Identify which cell holds the provided text, then report its (X, Y) central coordinate. 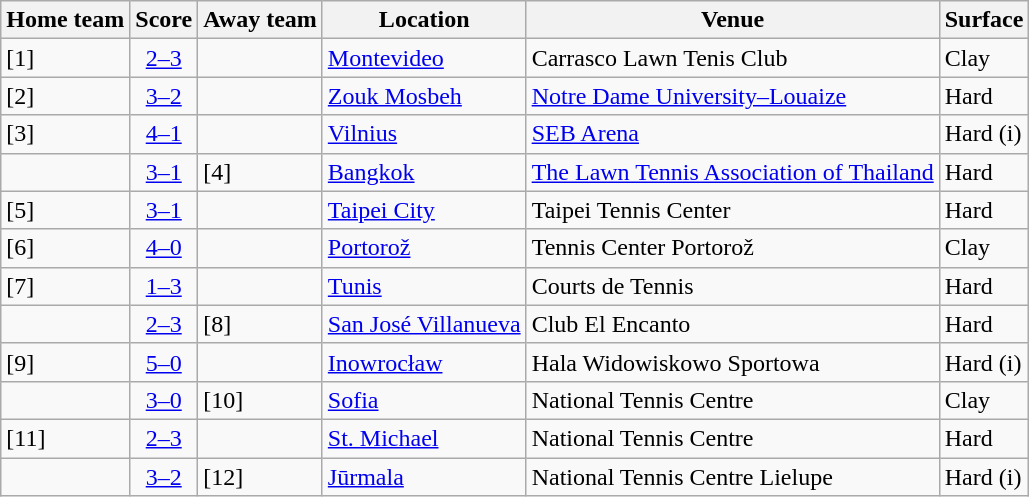
[6] (66, 248)
[12] (260, 477)
[9] (66, 362)
Portorož (424, 248)
[11] (66, 438)
Vilnius (424, 134)
Away team (260, 20)
Club El Encanto (732, 324)
Montevideo (424, 58)
[3] (66, 134)
Hala Widowiskowo Sportowa (732, 362)
Surface (984, 20)
Notre Dame University–Louaize (732, 96)
[7] (66, 286)
4–0 (164, 248)
Taipei Tennis Center (732, 210)
SEB Arena (732, 134)
Jūrmala (424, 477)
1–3 (164, 286)
Location (424, 20)
Tunis (424, 286)
The Lawn Tennis Association of Thailand (732, 172)
[2] (66, 96)
St. Michael (424, 438)
[4] (260, 172)
[1] (66, 58)
5–0 (164, 362)
[8] (260, 324)
National Tennis Centre Lielupe (732, 477)
[5] (66, 210)
3–0 (164, 400)
Courts de Tennis (732, 286)
Inowrocław (424, 362)
Sofia (424, 400)
[10] (260, 400)
San José Villanueva (424, 324)
Taipei City (424, 210)
Home team (66, 20)
Score (164, 20)
4–1 (164, 134)
Venue (732, 20)
Zouk Mosbeh (424, 96)
Tennis Center Portorož (732, 248)
Carrasco Lawn Tenis Club (732, 58)
Bangkok (424, 172)
